Provide the (X, Y) coordinate of the cell's center where the given text is located.  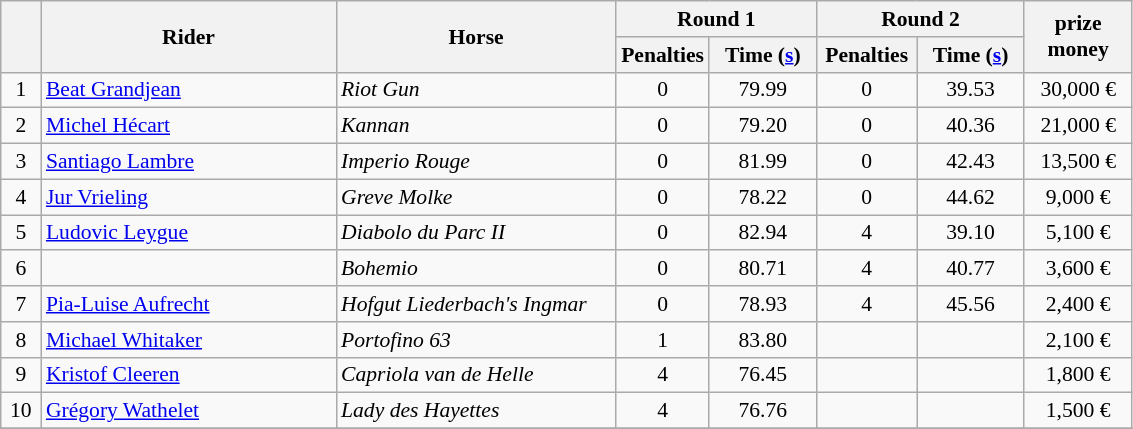
Lady des Hayettes (476, 411)
Pia-Luise Aufrecht (188, 304)
80.71 (763, 269)
Michel Hécart (188, 126)
40.36 (971, 126)
prizemoney (1078, 36)
2 (21, 126)
6 (21, 269)
Kristof Cleeren (188, 375)
Hofgut Liederbach's Ingmar (476, 304)
Rider (188, 36)
2,400 € (1078, 304)
40.77 (971, 269)
Ludovic Leygue (188, 233)
76.76 (763, 411)
39.53 (971, 90)
44.62 (971, 197)
39.10 (971, 233)
42.43 (971, 162)
9 (21, 375)
Riot Gun (476, 90)
7 (21, 304)
5,100 € (1078, 233)
Portofino 63 (476, 340)
8 (21, 340)
21,000 € (1078, 126)
9,000 € (1078, 197)
83.80 (763, 340)
2,100 € (1078, 340)
78.93 (763, 304)
45.56 (971, 304)
78.22 (763, 197)
30,000 € (1078, 90)
3,600 € (1078, 269)
3 (21, 162)
Horse (476, 36)
81.99 (763, 162)
Kannan (476, 126)
82.94 (763, 233)
Jur Vrieling (188, 197)
5 (21, 233)
Michael Whitaker (188, 340)
Round 1 (716, 19)
Grégory Wathelet (188, 411)
Round 2 (921, 19)
Imperio Rouge (476, 162)
Santiago Lambre (188, 162)
10 (21, 411)
76.45 (763, 375)
Diabolo du Parc II (476, 233)
79.99 (763, 90)
Capriola van de Helle (476, 375)
Beat Grandjean (188, 90)
1,500 € (1078, 411)
Greve Molke (476, 197)
13,500 € (1078, 162)
79.20 (763, 126)
1,800 € (1078, 375)
Bohemio (476, 269)
